Return the (X, Y) coordinate for the center point of the cell that contains the specified text.  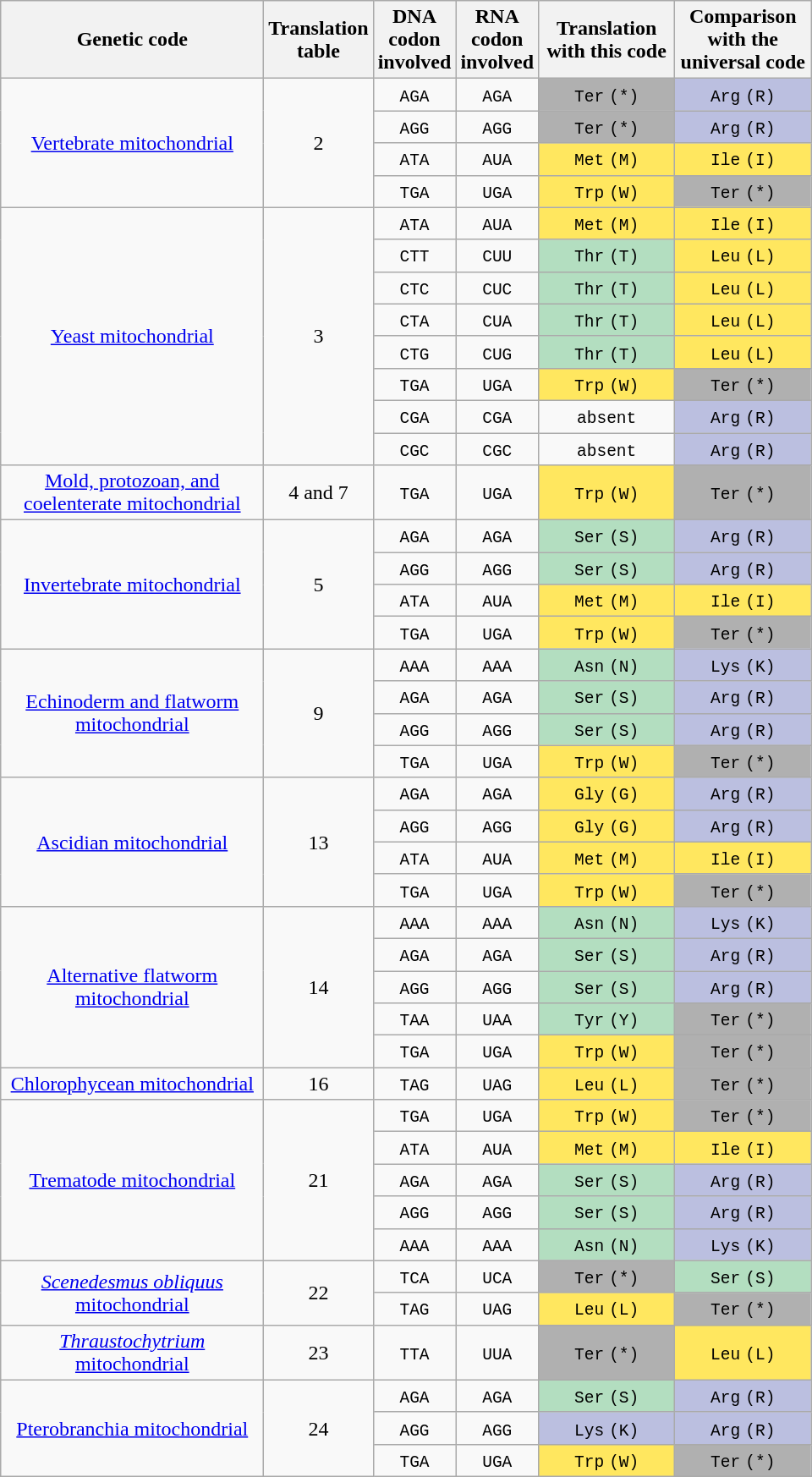
RNA codon involved (497, 40)
TTA (414, 1352)
UAA (497, 1019)
4 and 7 (318, 492)
16 (318, 1084)
9 (318, 713)
23 (318, 1352)
Echinoderm and flatworm mitochondrial (132, 713)
CUU (497, 255)
CTT (414, 255)
Mold, protozoan, and coelenterate mitochondrial (132, 492)
5 (318, 585)
2 (318, 143)
Translation with this code (607, 40)
Chlorophycean mitochondrial (132, 1084)
13 (318, 842)
Scenedesmus obliquus mitochondrial (132, 1293)
Thraustochytrium mitochondrial (132, 1352)
CUC (497, 288)
UUA (497, 1352)
Alternative flatworm mitochondrial (132, 986)
CUA (497, 320)
14 (318, 986)
Yeast mitochondrial (132, 336)
CTG (414, 352)
TCA (414, 1277)
DNA codon involved (414, 40)
Comparison with the universal code (743, 40)
CTC (414, 288)
Genetic code (132, 40)
24 (318, 1428)
Trematode mitochondrial (132, 1180)
Pterobranchia mitochondrial (132, 1428)
CTA (414, 320)
UCA (497, 1277)
22 (318, 1293)
Invertebrate mitochondrial (132, 585)
3 (318, 336)
Vertebrate mitochondrial (132, 143)
Translation table (318, 40)
TAA (414, 1019)
21 (318, 1180)
CUG (497, 352)
Ascidian mitochondrial (132, 842)
Tyr (Y) (607, 1019)
